Extract the (X, Y) coordinate from the center of the cell holding the provided text.  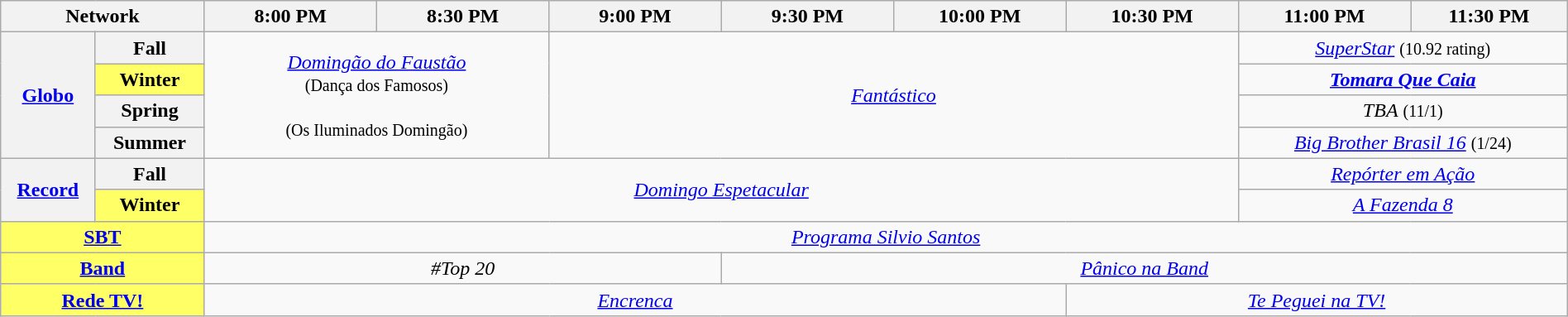
11:00 PM (1324, 17)
Record (48, 190)
Pânico na Band (1145, 268)
TBA (11/1) (1403, 111)
Domingão do Faustão(Dança dos Famosos)(Os Iluminados Domingão) (377, 95)
Summer (150, 142)
Spring (150, 111)
Te Peguei na TV! (1317, 300)
SBT (103, 237)
Domingo Espetacular (721, 190)
Repórter em Ação (1403, 174)
Big Brother Brasil 16 (1/24) (1403, 142)
Tomara Que Caia (1403, 79)
10:00 PM (980, 17)
Programa Silvio Santos (886, 237)
Network (103, 17)
11:30 PM (1489, 17)
#Top 20 (463, 268)
A Fazenda 8 (1403, 205)
Band (103, 268)
Rede TV! (103, 300)
Globo (48, 95)
8:00 PM (290, 17)
9:00 PM (635, 17)
9:30 PM (807, 17)
SuperStar (10.92 rating) (1403, 48)
Encrenca (635, 300)
10:30 PM (1152, 17)
8:30 PM (462, 17)
Fantástico (894, 95)
